Return the [X, Y] coordinate for the center point of the cell that contains the specified text.  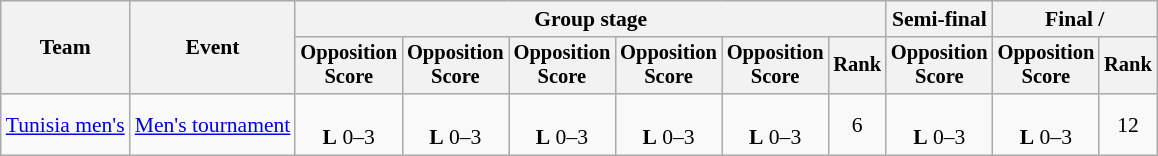
Men's tournament [213, 124]
Group stage [590, 19]
Tunisia men's [66, 124]
Semi-final [940, 19]
Team [66, 48]
Final / [1075, 19]
Event [213, 48]
12 [1128, 124]
6 [857, 124]
